Find where the given text appears and provide that cell's center as (x, y) coordinate. 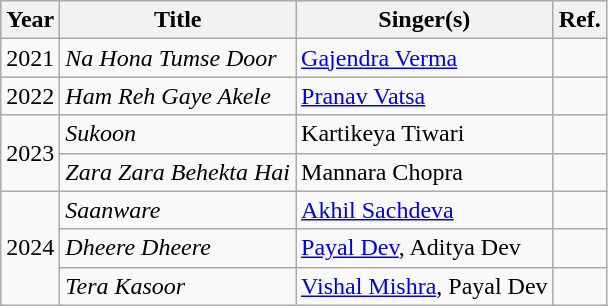
Na Hona Tumse Door (178, 58)
Saanware (178, 210)
Singer(s) (425, 20)
Dheere Dheere (178, 248)
Zara Zara Behekta Hai (178, 172)
Title (178, 20)
Payal Dev, Aditya Dev (425, 248)
Tera Kasoor (178, 286)
2023 (30, 153)
Vishal Mishra, Payal Dev (425, 286)
Ham Reh Gaye Akele (178, 96)
Kartikeya Tiwari (425, 134)
Akhil Sachdeva (425, 210)
Sukoon (178, 134)
2022 (30, 96)
Pranav Vatsa (425, 96)
Gajendra Verma (425, 58)
Year (30, 20)
2021 (30, 58)
Mannara Chopra (425, 172)
2024 (30, 248)
Ref. (580, 20)
